Detect which cell encompasses the target text, then output its (x, y) center coordinate. 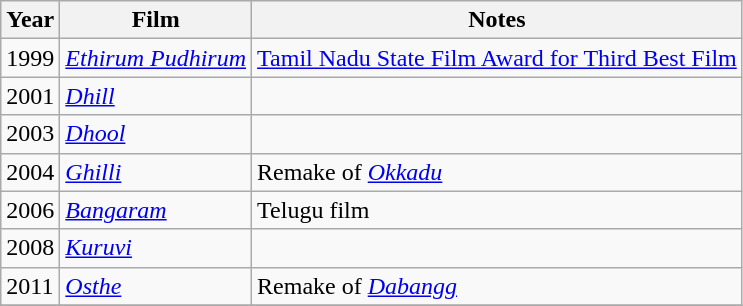
Remake of Okkadu (498, 172)
Bangaram (156, 210)
2001 (30, 96)
2004 (30, 172)
Ghilli (156, 172)
Kuruvi (156, 248)
Dhill (156, 96)
1999 (30, 58)
Telugu film (498, 210)
Remake of Dabangg (498, 286)
Tamil Nadu State Film Award for Third Best Film (498, 58)
Notes (498, 20)
2006 (30, 210)
2008 (30, 248)
Year (30, 20)
Osthe (156, 286)
Film (156, 20)
2003 (30, 134)
Ethirum Pudhirum (156, 58)
2011 (30, 286)
Dhool (156, 134)
